Return the [x, y] coordinate for the center point of the cell that contains the specified text.  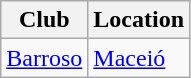
Barroso [44, 58]
Maceió [139, 58]
Location [139, 20]
Club [44, 20]
